Determine the (x, y) coordinate at the center of the cell enclosing the given text.  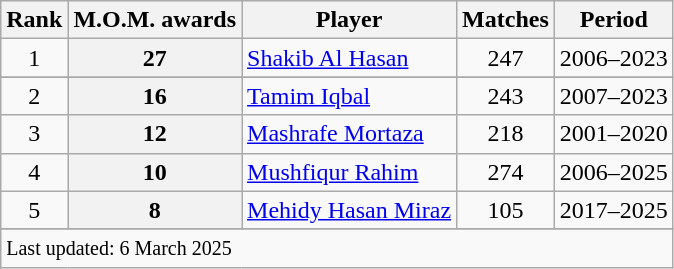
218 (506, 134)
247 (506, 58)
10 (155, 172)
M.O.M. awards (155, 20)
2 (34, 96)
8 (155, 210)
2006–2025 (614, 172)
105 (506, 210)
Shakib Al Hasan (350, 58)
2001–2020 (614, 134)
Player (350, 20)
5 (34, 210)
12 (155, 134)
Mehidy Hasan Miraz (350, 210)
Period (614, 20)
Mashrafe Mortaza (350, 134)
1 (34, 58)
16 (155, 96)
243 (506, 96)
Matches (506, 20)
4 (34, 172)
274 (506, 172)
2006–2023 (614, 58)
2017–2025 (614, 210)
27 (155, 58)
2007–2023 (614, 96)
3 (34, 134)
Mushfiqur Rahim (350, 172)
Rank (34, 20)
Tamim Iqbal (350, 96)
Last updated: 6 March 2025 (338, 248)
